Provide the [x, y] coordinate of the cell's center where the given text is located.  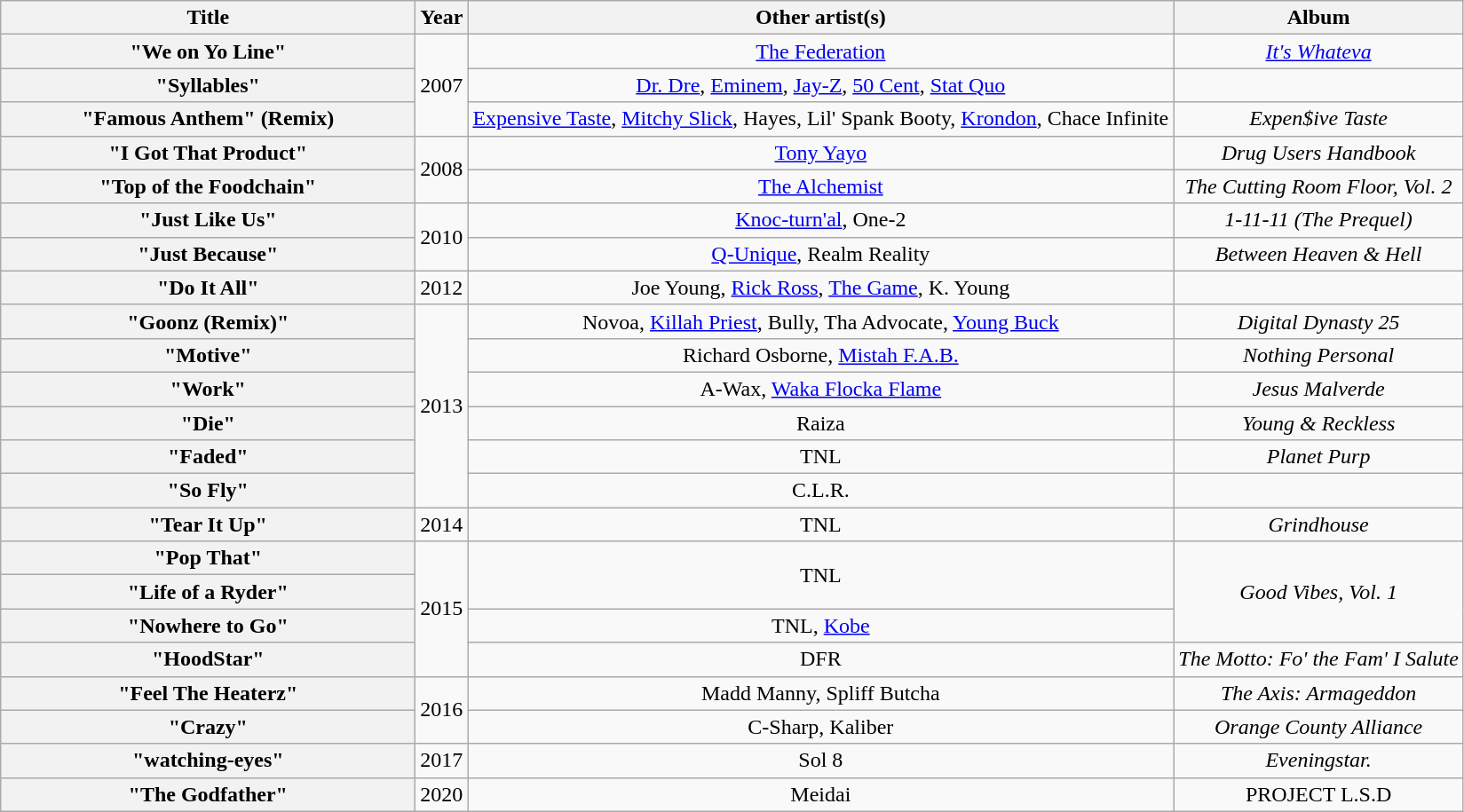
Knoc-turn'al, One-2 [820, 220]
2008 [442, 169]
"I Got That Product" [208, 153]
"The Godfather" [208, 794]
It's Whateva [1319, 51]
"Nowhere to Go" [208, 626]
"Tear It Up" [208, 524]
The Motto: Fo' the Fam' I Salute [1319, 659]
Good Vibes, Vol. 1 [1319, 592]
2015 [442, 609]
"Famous Anthem" (Remix) [208, 119]
"Just Like Us" [208, 220]
"Motive" [208, 355]
Title [208, 18]
PROJECT L.S.D [1319, 794]
A-Wax, Waka Flocka Flame [820, 389]
Expen$ive Taste [1319, 119]
DFR [820, 659]
Dr. Dre, Eminem, Jay-Z, 50 Cent, Stat Quo [820, 85]
Sol 8 [820, 761]
"Goonz (Remix)" [208, 321]
"Work" [208, 389]
Tony Yayo [820, 153]
Grindhouse [1319, 524]
Novoa, Killah Priest, Bully, Tha Advocate, Young Buck [820, 321]
"So Fly" [208, 491]
Year [442, 18]
"We on Yo Line" [208, 51]
Orange County Alliance [1319, 727]
Planet Purp [1319, 457]
C.L.R. [820, 491]
"Life of a Ryder" [208, 592]
"Crazy" [208, 727]
2016 [442, 710]
2012 [442, 288]
2017 [442, 761]
TNL, Kobe [820, 626]
"Syllables" [208, 85]
2010 [442, 237]
Expensive Taste, Mitchy Slick, Hayes, Lil' Spank Booty, Krondon, Chace Infinite [820, 119]
Richard Osborne, Mistah F.A.B. [820, 355]
The Cutting Room Floor, Vol. 2 [1319, 186]
1-11-11 (The Prequel) [1319, 220]
Drug Users Handbook [1319, 153]
Nothing Personal [1319, 355]
The Alchemist [820, 186]
2013 [442, 406]
Eveningstar. [1319, 761]
Between Heaven & Hell [1319, 254]
"Faded" [208, 457]
The Axis: Armageddon [1319, 693]
Album [1319, 18]
"HoodStar" [208, 659]
"Pop That" [208, 558]
"Feel The Heaterz" [208, 693]
Madd Manny, Spliff Butcha [820, 693]
Joe Young, Rick Ross, The Game, K. Young [820, 288]
"Top of the Foodchain" [208, 186]
Meidai [820, 794]
2014 [442, 524]
Jesus Malverde [1319, 389]
"watching-eyes" [208, 761]
2020 [442, 794]
Young & Reckless [1319, 423]
"Die" [208, 423]
2007 [442, 85]
"Just Because" [208, 254]
Raiza [820, 423]
"Do It All" [208, 288]
Digital Dynasty 25 [1319, 321]
The Federation [820, 51]
Other artist(s) [820, 18]
Q-Unique, Realm Reality [820, 254]
C-Sharp, Kaliber [820, 727]
